Pinpoint the cell where the given text exists, returning its (X, Y) midpoint coordinate. 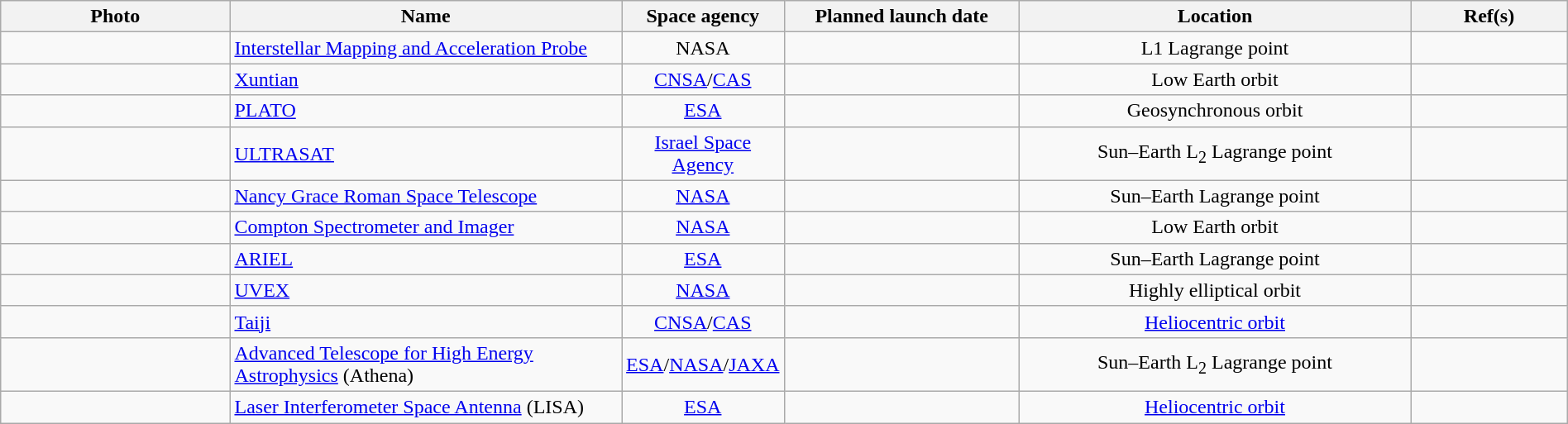
Location (1215, 17)
PLATO (426, 111)
Advanced Telescope for High Energy Astrophysics (Athena) (426, 364)
ESA/NASA/JAXA (703, 364)
Compton Spectrometer and Imager (426, 227)
ARIEL (426, 259)
Israel Space Agency (703, 154)
Nancy Grace Roman Space Telescope (426, 196)
ULTRASAT (426, 154)
Highly elliptical orbit (1215, 290)
Ref(s) (1489, 17)
Geosynchronous orbit (1215, 111)
L1 Lagrange point (1215, 48)
Space agency (703, 17)
Interstellar Mapping and Acceleration Probe (426, 48)
UVEX (426, 290)
Photo (116, 17)
Taiji (426, 322)
Xuntian (426, 79)
Name (426, 17)
Laser Interferometer Space Antenna (LISA) (426, 407)
Planned launch date (901, 17)
